Capture the cell that displays the provided text and extract its [x, y] central coordinate. 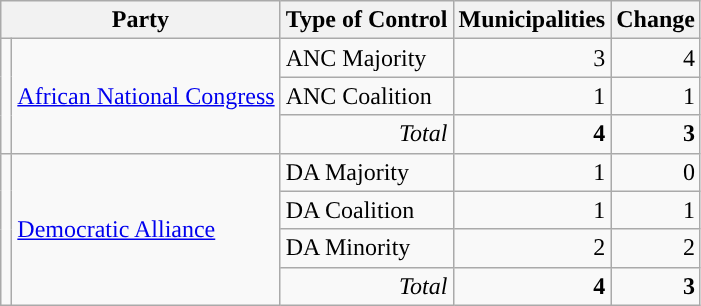
DA Majority [366, 172]
Democratic Alliance [146, 229]
Type of Control [366, 20]
DA Minority [366, 248]
0 [656, 172]
African National Congress [146, 96]
DA Coalition [366, 210]
ANC Majority [366, 58]
Municipalities [532, 20]
Change [656, 20]
Party [140, 20]
ANC Coalition [366, 96]
